Identify which cell holds the provided text, then report its (x, y) central coordinate. 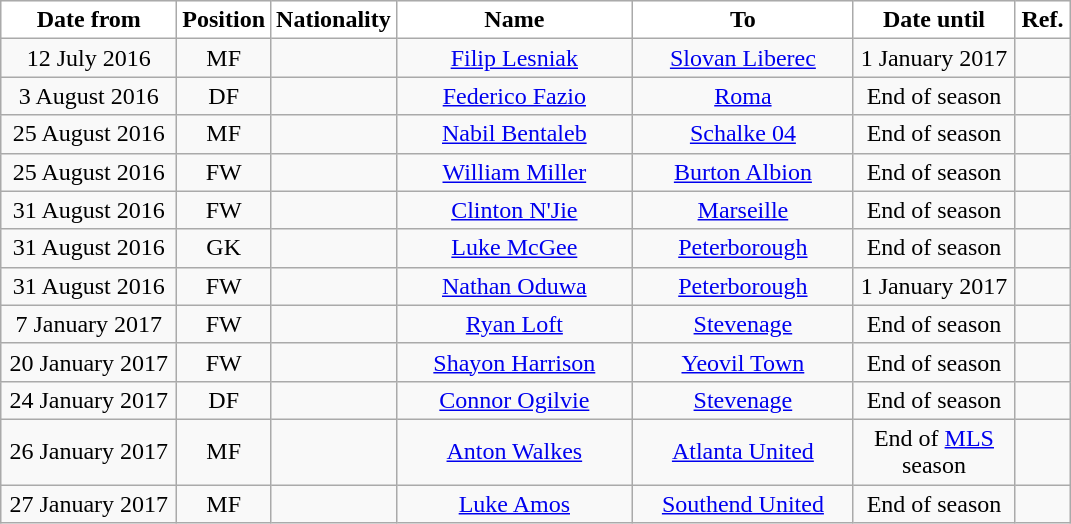
Atlanta United (742, 452)
Anton Walkes (514, 452)
12 July 2016 (89, 58)
Position (224, 20)
20 January 2017 (89, 362)
26 January 2017 (89, 452)
3 August 2016 (89, 96)
Nationality (334, 20)
Clinton N'Jie (514, 210)
Federico Fazio (514, 96)
Nabil Bentaleb (514, 134)
Southend United (742, 503)
27 January 2017 (89, 503)
Date until (934, 20)
Yeovil Town (742, 362)
Date from (89, 20)
Nathan Oduwa (514, 286)
End of MLS season (934, 452)
Name (514, 20)
Luke Amos (514, 503)
Ref. (1042, 20)
Schalke 04 (742, 134)
Ryan Loft (514, 324)
Slovan Liberec (742, 58)
Connor Ogilvie (514, 400)
GK (224, 248)
Filip Lesniak (514, 58)
24 January 2017 (89, 400)
William Miller (514, 172)
To (742, 20)
Roma (742, 96)
Shayon Harrison (514, 362)
Luke McGee (514, 248)
Marseille (742, 210)
Burton Albion (742, 172)
7 January 2017 (89, 324)
